Return [x, y] of the center of cell containing provided text 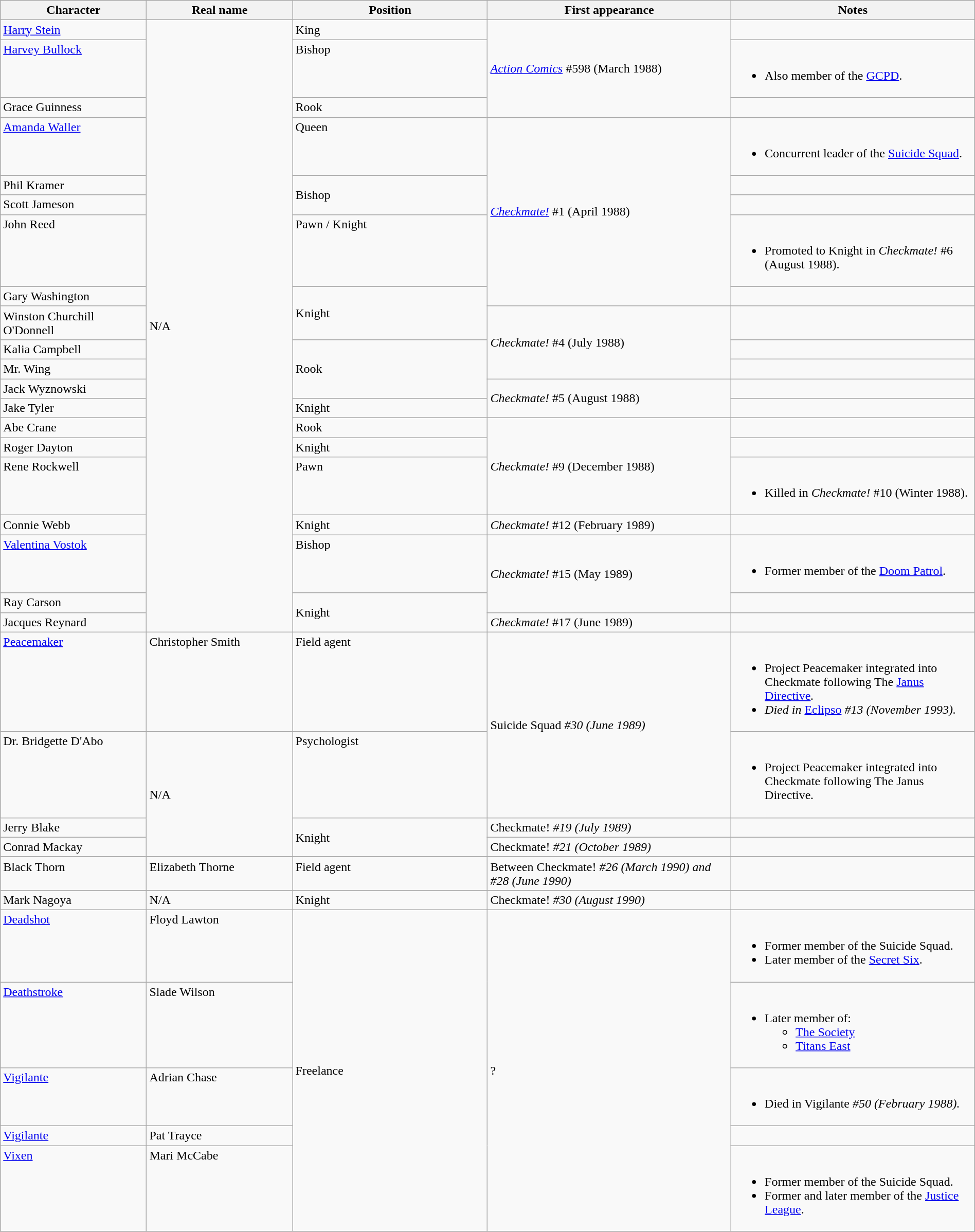
Checkmate! #19 (July 1989) [609, 827]
Jerry Blake [74, 827]
Checkmate! #30 (August 1990) [609, 900]
Checkmate! #9 (December 1988) [609, 467]
Gary Washington [74, 296]
John Reed [74, 250]
Checkmate! #12 (February 1989) [609, 525]
Former member of the Doom Patrol. [853, 564]
Mari McCabe [220, 1189]
Project Peacemaker integrated into Checkmate following The Janus Directive. [853, 774]
Notes [853, 10]
Pawn / Knight [390, 250]
Queen [390, 146]
Action Comics #598 (March 1988) [609, 69]
Mr. Wing [74, 369]
Kalia Campbell [74, 349]
Also member of the GCPD. [853, 69]
Roger Dayton [74, 447]
Phil Kramer [74, 185]
Project Peacemaker integrated into Checkmate following The Janus Directive.Died in Eclipso #13 (November 1993). [853, 682]
Former member of the Suicide Squad.Former and later member of the Justice League. [853, 1189]
Psychologist [390, 774]
Freelance [390, 1071]
Deathstroke [74, 1025]
Character [74, 10]
Pawn [390, 486]
Harvey Bullock [74, 69]
Valentina Vostok [74, 564]
Black Thorn [74, 873]
Killed in Checkmate! #10 (Winter 1988). [853, 486]
First appearance [609, 10]
King [390, 30]
Amanda Waller [74, 146]
Floyd Lawton [220, 946]
Mark Nagoya [74, 900]
Position [390, 10]
Jack Wyznowski [74, 388]
Dr. Bridgette D'Abo [74, 774]
Former member of the Suicide Squad.Later member of the Secret Six. [853, 946]
Checkmate! #5 (August 1988) [609, 398]
Scott Jameson [74, 205]
Elizabeth Thorne [220, 873]
Died in Vigilante #50 (February 1988). [853, 1097]
? [609, 1071]
Connie Webb [74, 525]
Checkmate! #15 (May 1989) [609, 574]
Jacques Reynard [74, 622]
Vixen [74, 1189]
Promoted to Knight in Checkmate! #6 (August 1988). [853, 250]
Adrian Chase [220, 1097]
Jake Tyler [74, 408]
Grace Guinness [74, 107]
Concurrent leader of the Suicide Squad. [853, 146]
Winston Churchill O'Donnell [74, 323]
Christopher Smith [220, 682]
Between Checkmate! #26 (March 1990) and #28 (June 1990) [609, 873]
Checkmate! #17 (June 1989) [609, 622]
Real name [220, 10]
Abe Crane [74, 428]
Pat Trayce [220, 1136]
Slade Wilson [220, 1025]
Rene Rockwell [74, 486]
Checkmate! #21 (October 1989) [609, 847]
Peacemaker [74, 682]
Checkmate! #1 (April 1988) [609, 212]
Suicide Squad #30 (June 1989) [609, 725]
Ray Carson [74, 603]
Later member of:The SocietyTitans East [853, 1025]
Deadshot [74, 946]
Checkmate! #4 (July 1988) [609, 342]
Conrad Mackay [74, 847]
Harry Stein [74, 30]
